Output the [X, Y] coordinate of the center of the cell containing the given text.  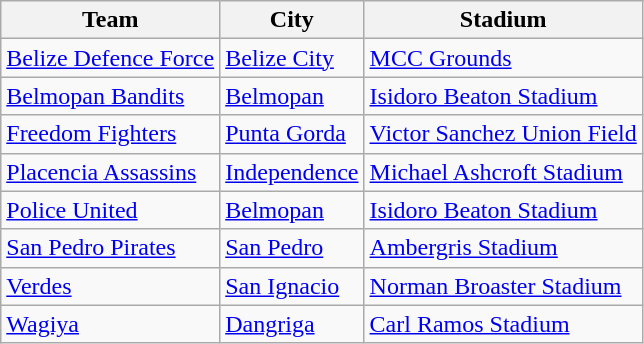
Dangriga [292, 324]
Ambergris Stadium [503, 248]
Carl Ramos Stadium [503, 324]
Michael Ashcroft Stadium [503, 172]
Team [110, 20]
Police United [110, 210]
Belize City [292, 58]
Freedom Fighters [110, 134]
Belmopan Bandits [110, 96]
MCC Grounds [503, 58]
Norman Broaster Stadium [503, 286]
San Pedro Pirates [110, 248]
Wagiya [110, 324]
Victor Sanchez Union Field [503, 134]
San Ignacio [292, 286]
Belize Defence Force [110, 58]
Independence [292, 172]
Verdes [110, 286]
San Pedro [292, 248]
City [292, 20]
Placencia Assassins [110, 172]
Stadium [503, 20]
Punta Gorda [292, 134]
